Return [X, Y] of the center of cell containing provided text 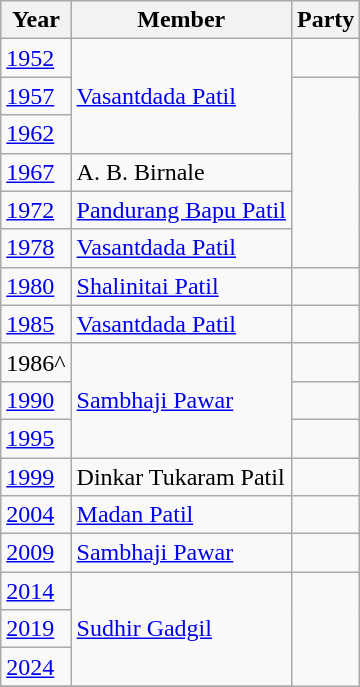
1962 [36, 134]
2024 [36, 667]
2004 [36, 515]
Sudhir Gadgil [181, 629]
1978 [36, 248]
1995 [36, 438]
2009 [36, 553]
1999 [36, 477]
1980 [36, 286]
Pandurang Bapu Patil [181, 210]
1967 [36, 172]
1985 [36, 324]
Dinkar Tukaram Patil [181, 477]
A. B. Birnale [181, 172]
1972 [36, 210]
Party [325, 20]
2019 [36, 629]
Madan Patil [181, 515]
2014 [36, 591]
1952 [36, 58]
1990 [36, 400]
1986^ [36, 362]
Year [36, 20]
Shalinitai Patil [181, 286]
Member [181, 20]
1957 [36, 96]
